Find where the given text appears and provide that cell's center as (x, y) coordinate. 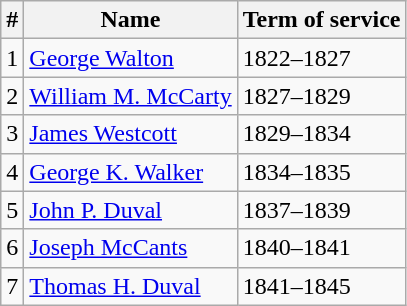
6 (12, 248)
1837–1839 (322, 210)
Name (130, 20)
5 (12, 210)
George Walton (130, 58)
Term of service (322, 20)
1840–1841 (322, 248)
1834–1835 (322, 172)
1822–1827 (322, 58)
1 (12, 58)
John P. Duval (130, 210)
# (12, 20)
Thomas H. Duval (130, 286)
Joseph McCants (130, 248)
James Westcott (130, 134)
1829–1834 (322, 134)
William M. McCarty (130, 96)
4 (12, 172)
2 (12, 96)
7 (12, 286)
3 (12, 134)
1841–1845 (322, 286)
George K. Walker (130, 172)
1827–1829 (322, 96)
